Locate the cell with the specified text and output its (X, Y) center coordinate. 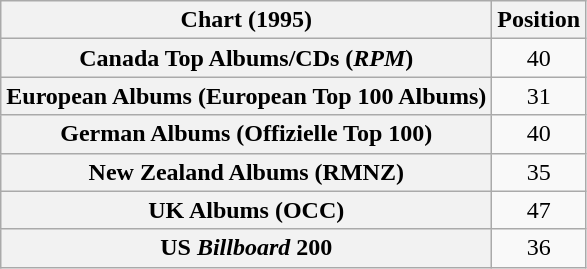
New Zealand Albums (RMNZ) (246, 172)
US Billboard 200 (246, 248)
31 (539, 96)
Position (539, 20)
35 (539, 172)
German Albums (Offizielle Top 100) (246, 134)
UK Albums (OCC) (246, 210)
Canada Top Albums/CDs (RPM) (246, 58)
Chart (1995) (246, 20)
European Albums (European Top 100 Albums) (246, 96)
36 (539, 248)
47 (539, 210)
